Pinpoint the cell where the given text exists, returning its [x, y] midpoint coordinate. 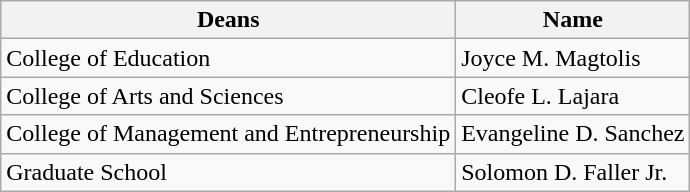
Deans [228, 20]
Name [573, 20]
College of Arts and Sciences [228, 96]
College of Education [228, 58]
Cleofe L. Lajara [573, 96]
Evangeline D. Sanchez [573, 134]
Joyce M. Magtolis [573, 58]
College of Management and Entrepreneurship [228, 134]
Solomon D. Faller Jr. [573, 172]
Graduate School [228, 172]
